Capture the cell that displays the provided text and extract its (X, Y) central coordinate. 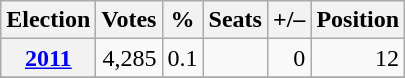
0 (288, 58)
+/– (288, 20)
2011 (48, 58)
Votes (129, 20)
Election (48, 20)
4,285 (129, 58)
% (182, 20)
Seats (235, 20)
12 (358, 58)
0.1 (182, 58)
Position (358, 20)
